Search for the cell housing the specified text and yield its (X, Y) center coordinate. 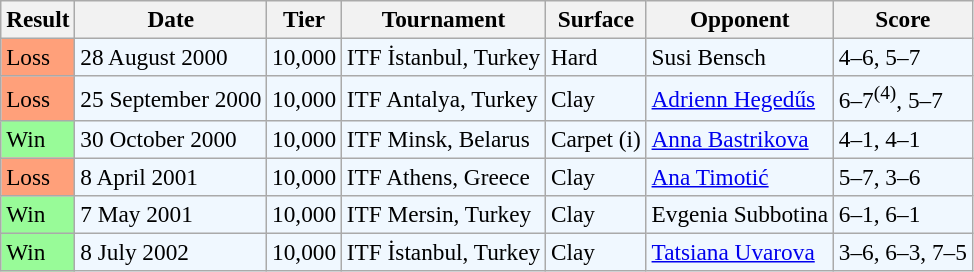
Date (171, 19)
Result (38, 19)
Adrienn Hegedűs (740, 98)
Opponent (740, 19)
7 May 2001 (171, 214)
5–7, 3–6 (902, 177)
6–7(4), 5–7 (902, 98)
Evgenia Subbotina (740, 214)
3–6, 6–3, 7–5 (902, 252)
30 October 2000 (171, 139)
4–6, 5–7 (902, 57)
Susi Bensch (740, 57)
Score (902, 19)
25 September 2000 (171, 98)
Carpet (i) (596, 139)
Tier (304, 19)
8 April 2001 (171, 177)
Hard (596, 57)
Surface (596, 19)
ITF Mersin, Turkey (443, 214)
28 August 2000 (171, 57)
Tatsiana Uvarova (740, 252)
ITF Antalya, Turkey (443, 98)
ITF Minsk, Belarus (443, 139)
4–1, 4–1 (902, 139)
8 July 2002 (171, 252)
Anna Bastrikova (740, 139)
ITF Athens, Greece (443, 177)
Ana Timotić (740, 177)
Tournament (443, 19)
6–1, 6–1 (902, 214)
